Identify which cell holds the provided text, then report its (x, y) central coordinate. 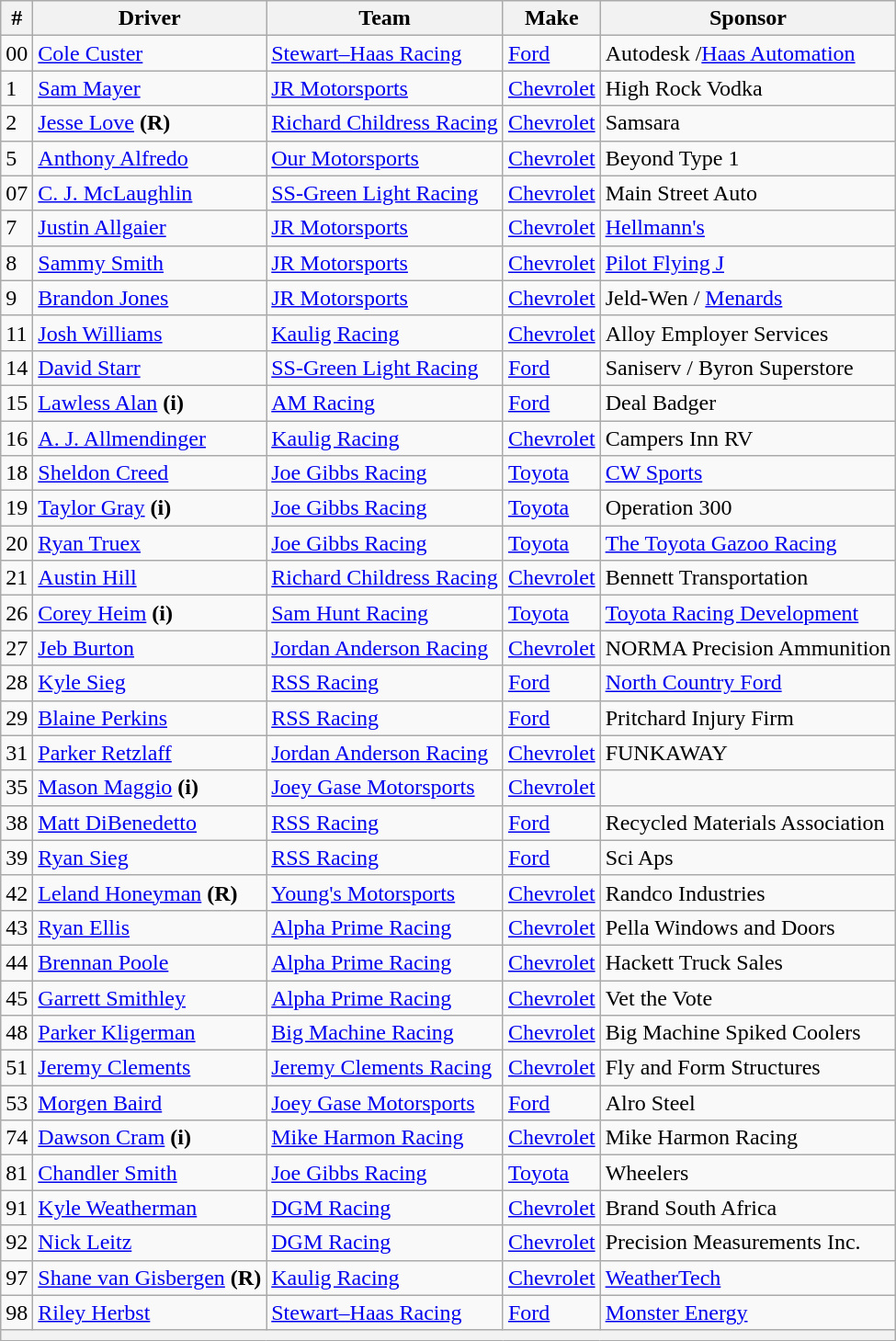
Blaine Perkins (150, 718)
WeatherTech (748, 1278)
Pritchard Injury Firm (748, 718)
5 (17, 158)
Kyle Sieg (150, 683)
Morgen Baird (150, 1103)
42 (17, 892)
Main Street Auto (748, 193)
Kyle Weatherman (150, 1208)
Pilot Flying J (748, 263)
81 (17, 1173)
Sam Hunt Racing (385, 613)
Bennett Transportation (748, 578)
00 (17, 53)
11 (17, 333)
The Toyota Gazoo Racing (748, 543)
Monster Energy (748, 1313)
Riley Herbst (150, 1313)
2 (17, 123)
91 (17, 1208)
Jeremy Clements (150, 1068)
Garrett Smithley (150, 997)
Taylor Gray (i) (150, 508)
Josh Williams (150, 333)
Precision Measurements Inc. (748, 1243)
Our Motorsports (385, 158)
1 (17, 88)
29 (17, 718)
Beyond Type 1 (748, 158)
Shane van Gisbergen (R) (150, 1278)
27 (17, 648)
NORMA Precision Ammunition (748, 648)
Pella Windows and Doors (748, 927)
Randco Industries (748, 892)
Dawson Cram (i) (150, 1138)
Autodesk /Haas Automation (748, 53)
15 (17, 403)
Big Machine Racing (385, 1033)
Brandon Jones (150, 298)
CW Sports (748, 473)
Saniserv / Byron Superstore (748, 368)
Alro Steel (748, 1103)
Sci Aps (748, 858)
C. J. McLaughlin (150, 193)
Sheldon Creed (150, 473)
Vet the Vote (748, 997)
38 (17, 823)
9 (17, 298)
18 (17, 473)
Samsara (748, 123)
Brennan Poole (150, 962)
Driver (150, 18)
Fly and Form Structures (748, 1068)
07 (17, 193)
26 (17, 613)
David Starr (150, 368)
92 (17, 1243)
39 (17, 858)
51 (17, 1068)
Ryan Sieg (150, 858)
Jeremy Clements Racing (385, 1068)
Lawless Alan (i) (150, 403)
7 (17, 228)
North Country Ford (748, 683)
Mason Maggio (i) (150, 788)
Young's Motorsports (385, 892)
Ryan Ellis (150, 927)
Deal Badger (748, 403)
97 (17, 1278)
Matt DiBenedetto (150, 823)
Make (551, 18)
48 (17, 1033)
74 (17, 1138)
Hellmann's (748, 228)
Toyota Racing Development (748, 613)
28 (17, 683)
A. J. Allmendinger (150, 438)
Sponsor (748, 18)
Hackett Truck Sales (748, 962)
Wheelers (748, 1173)
High Rock Vodka (748, 88)
35 (17, 788)
Sam Mayer (150, 88)
Leland Honeyman (R) (150, 892)
Jeb Burton (150, 648)
Jesse Love (R) (150, 123)
Operation 300 (748, 508)
Big Machine Spiked Coolers (748, 1033)
Recycled Materials Association (748, 823)
Sammy Smith (150, 263)
14 (17, 368)
Team (385, 18)
Brand South Africa (748, 1208)
Anthony Alfredo (150, 158)
# (17, 18)
Cole Custer (150, 53)
FUNKAWAY (748, 753)
Parker Kligerman (150, 1033)
16 (17, 438)
AM Racing (385, 403)
98 (17, 1313)
20 (17, 543)
Parker Retzlaff (150, 753)
45 (17, 997)
43 (17, 927)
Alloy Employer Services (748, 333)
Jeld-Wen / Menards (748, 298)
21 (17, 578)
Corey Heim (i) (150, 613)
8 (17, 263)
31 (17, 753)
Campers Inn RV (748, 438)
19 (17, 508)
Austin Hill (150, 578)
Justin Allgaier (150, 228)
44 (17, 962)
Nick Leitz (150, 1243)
Chandler Smith (150, 1173)
53 (17, 1103)
Ryan Truex (150, 543)
